Pinpoint the cell where the given text exists, returning its (x, y) midpoint coordinate. 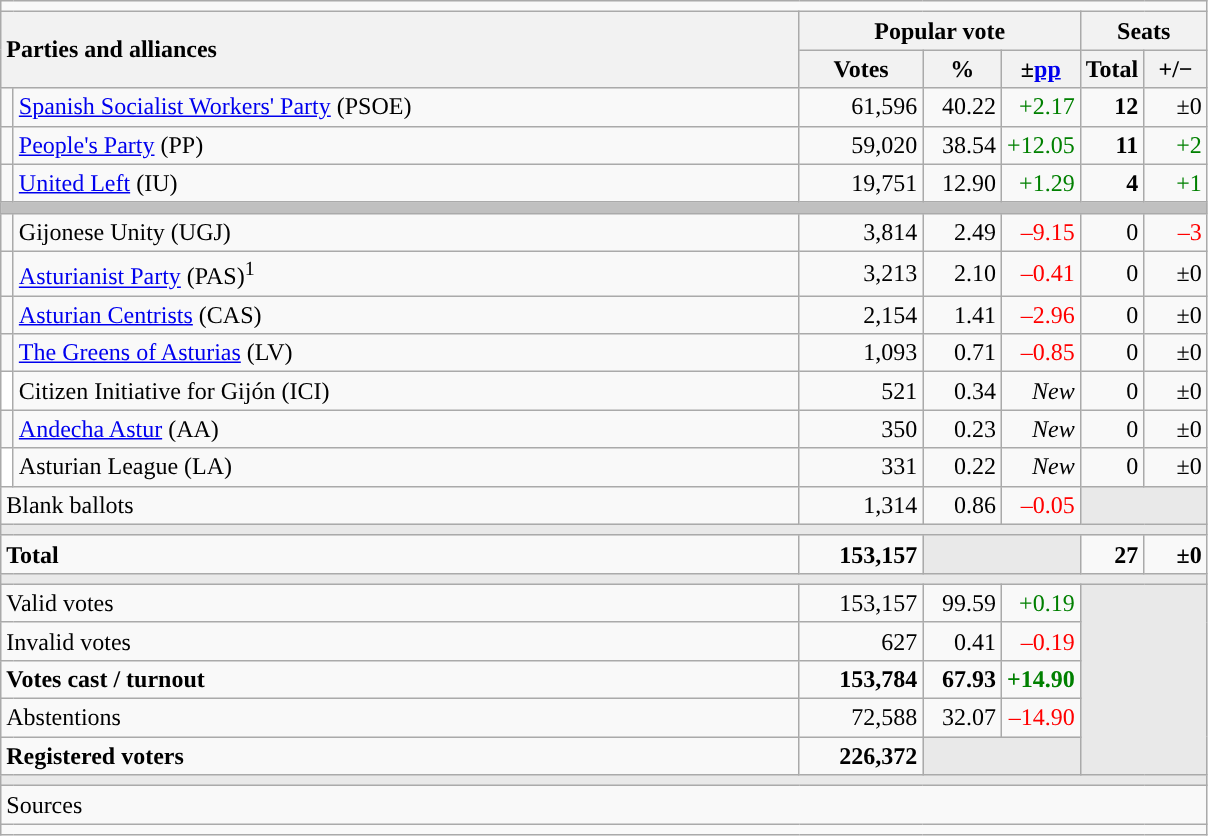
Spanish Socialist Workers' Party (PSOE) (406, 107)
Blank ballots (400, 505)
61,596 (861, 107)
–0.19 (1040, 641)
226,372 (861, 756)
Votes cast / turnout (400, 679)
Sources (604, 805)
Invalid votes (400, 641)
1,093 (861, 353)
3,814 (861, 232)
% (962, 69)
–0.41 (1040, 274)
99.59 (962, 603)
27 (1112, 554)
–3 (1176, 232)
0.34 (962, 391)
+/− (1176, 69)
Votes (861, 69)
40.22 (962, 107)
0.22 (962, 467)
People's Party (PP) (406, 145)
Citizen Initiative for Gijón (ICI) (406, 391)
72,588 (861, 718)
38.54 (962, 145)
12 (1112, 107)
Parties and alliances (400, 50)
0.41 (962, 641)
The Greens of Asturias (LV) (406, 353)
+0.19 (1040, 603)
2,154 (861, 315)
+2.17 (1040, 107)
19,751 (861, 183)
67.93 (962, 679)
United Left (IU) (406, 183)
Seats (1144, 31)
1.41 (962, 315)
Asturian League (LA) (406, 467)
–0.05 (1040, 505)
521 (861, 391)
12.90 (962, 183)
Abstentions (400, 718)
2.10 (962, 274)
0.23 (962, 429)
2.49 (962, 232)
Asturianist Party (PAS)1 (406, 274)
32.07 (962, 718)
153,784 (861, 679)
Popular vote (940, 31)
–0.85 (1040, 353)
11 (1112, 145)
±pp (1040, 69)
1,314 (861, 505)
Registered voters (400, 756)
Gijonese Unity (UGJ) (406, 232)
+12.05 (1040, 145)
331 (861, 467)
Andecha Astur (AA) (406, 429)
59,020 (861, 145)
–9.15 (1040, 232)
0.86 (962, 505)
+1.29 (1040, 183)
3,213 (861, 274)
4 (1112, 183)
–14.90 (1040, 718)
+2 (1176, 145)
+14.90 (1040, 679)
+1 (1176, 183)
Asturian Centrists (CAS) (406, 315)
350 (861, 429)
627 (861, 641)
Valid votes (400, 603)
–2.96 (1040, 315)
0.71 (962, 353)
